From the cell containing the given text, extract its center point as (X, Y) coordinate. 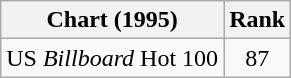
Chart (1995) (112, 20)
US Billboard Hot 100 (112, 58)
Rank (258, 20)
87 (258, 58)
